Determine the [X, Y] coordinate at the center of the cell enclosing the given text.  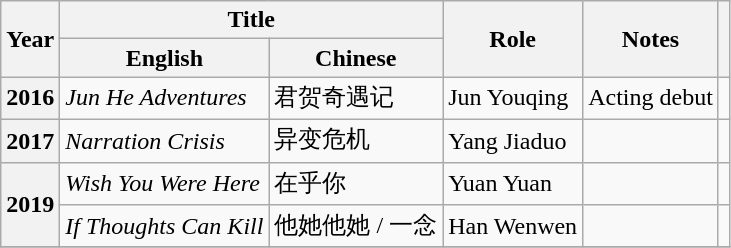
Han Wenwen [513, 226]
Chinese [356, 58]
Role [513, 39]
Title [252, 20]
If Thoughts Can Kill [164, 226]
Acting debut [651, 98]
Yuan Yuan [513, 184]
Year [30, 39]
他她他她 / 一念 [356, 226]
2016 [30, 98]
2017 [30, 140]
English [164, 58]
Narration Crisis [164, 140]
2019 [30, 204]
在乎你 [356, 184]
Jun He Adventures [164, 98]
Notes [651, 39]
Yang Jiaduo [513, 140]
君贺奇遇记 [356, 98]
异变危机 [356, 140]
Jun Youqing [513, 98]
Wish You Were Here [164, 184]
